Return [X, Y] of the center of cell containing provided text 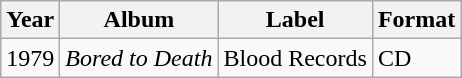
Year [30, 20]
Bored to Death [139, 58]
Format [416, 20]
CD [416, 58]
1979 [30, 58]
Label [295, 20]
Blood Records [295, 58]
Album [139, 20]
